Locate the cell with the specified text and output its [X, Y] center coordinate. 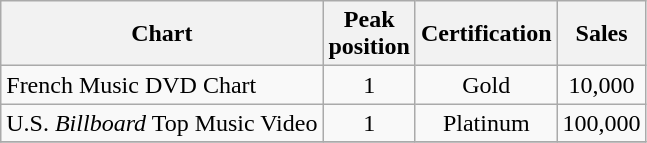
Platinum [486, 123]
French Music DVD Chart [162, 85]
10,000 [602, 85]
Peakposition [369, 34]
Gold [486, 85]
Certification [486, 34]
Sales [602, 34]
Chart [162, 34]
100,000 [602, 123]
U.S. Billboard Top Music Video [162, 123]
